Provide the (x, y) coordinate of the cell's center where the given text is located.  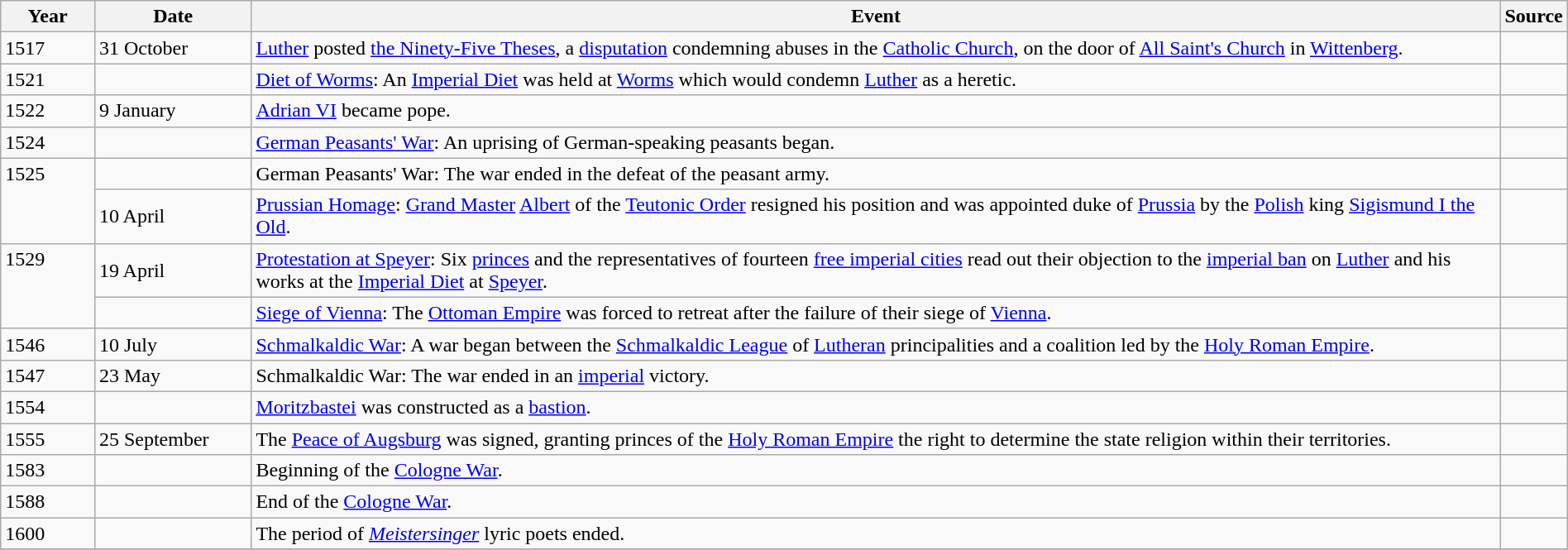
1529 (48, 286)
Event (876, 17)
Year (48, 17)
The period of Meistersinger lyric poets ended. (876, 533)
23 May (172, 375)
1517 (48, 48)
Luther posted the Ninety-Five Theses, a disputation condemning abuses in the Catholic Church, on the door of All Saint's Church in Wittenberg. (876, 48)
1588 (48, 502)
1521 (48, 79)
10 July (172, 344)
25 September (172, 439)
Moritzbastei was constructed as a bastion. (876, 407)
Beginning of the Cologne War. (876, 471)
1554 (48, 407)
Siege of Vienna: The Ottoman Empire was forced to retreat after the failure of their siege of Vienna. (876, 313)
1525 (48, 200)
End of the Cologne War. (876, 502)
The Peace of Augsburg was signed, granting princes of the Holy Roman Empire the right to determine the state religion within their territories. (876, 439)
1583 (48, 471)
Schmalkaldic War: The war ended in an imperial victory. (876, 375)
1524 (48, 142)
1555 (48, 439)
1547 (48, 375)
German Peasants' War: An uprising of German-speaking peasants began. (876, 142)
Date (172, 17)
German Peasants' War: The war ended in the defeat of the peasant army. (876, 174)
1522 (48, 111)
1546 (48, 344)
10 April (172, 217)
31 October (172, 48)
19 April (172, 270)
Schmalkaldic War: A war began between the Schmalkaldic League of Lutheran principalities and a coalition led by the Holy Roman Empire. (876, 344)
1600 (48, 533)
9 January (172, 111)
Diet of Worms: An Imperial Diet was held at Worms which would condemn Luther as a heretic. (876, 79)
Adrian VI became pope. (876, 111)
Source (1533, 17)
